Scan for the cell matching the given text and deliver its (x, y) coordinate at center. 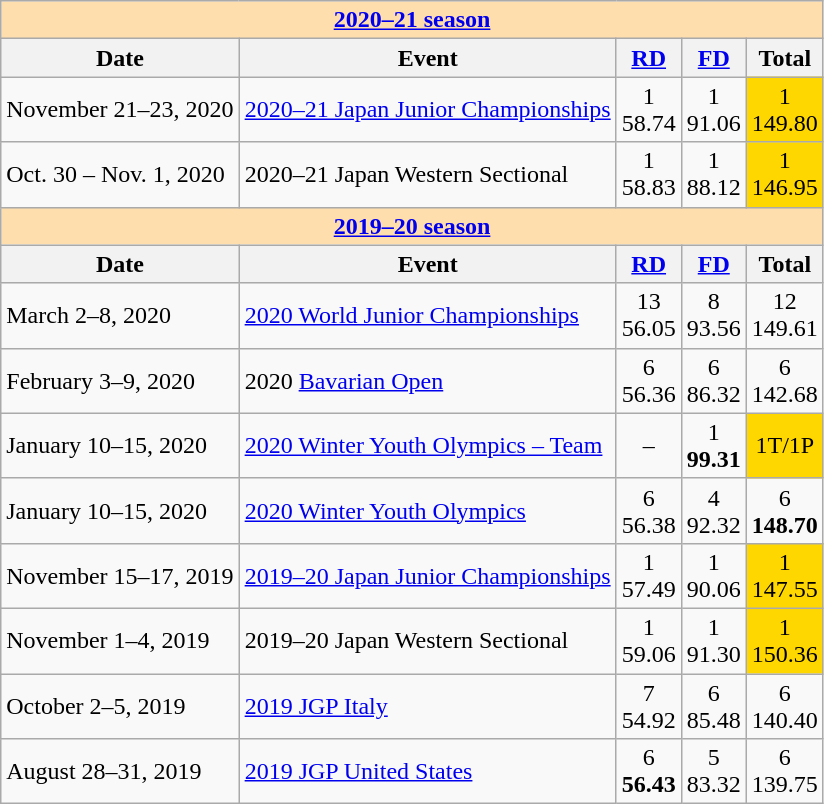
2019–20 Japan Junior Championships (428, 576)
2020–21 Japan Western Sectional (428, 174)
2020–21 season (412, 20)
November 21–23, 2020 (120, 110)
1 88.12 (714, 174)
6 148.70 (784, 510)
2019 JGP United States (428, 772)
1 58.74 (648, 110)
6 86.32 (714, 380)
6 56.36 (648, 380)
1 91.30 (714, 640)
8 93.56 (714, 316)
6 56.38 (648, 510)
4 92.32 (714, 510)
1T/1P (784, 446)
1 91.06 (714, 110)
6 142.68 (784, 380)
2019–20 Japan Western Sectional (428, 640)
6 140.40 (784, 706)
1 57.49 (648, 576)
2019 JGP Italy (428, 706)
November 15–17, 2019 (120, 576)
2019–20 season (412, 226)
2020–21 Japan Junior Championships (428, 110)
– (648, 446)
1 147.55 (784, 576)
2020 World Junior Championships (428, 316)
1 59.06 (648, 640)
1 146.95 (784, 174)
Oct. 30 – Nov. 1, 2020 (120, 174)
February 3–9, 2020 (120, 380)
March 2–8, 2020 (120, 316)
October 2–5, 2019 (120, 706)
1 99.31 (714, 446)
6 56.43 (648, 772)
1 149.80 (784, 110)
6 85.48 (714, 706)
1 58.83 (648, 174)
November 1–4, 2019 (120, 640)
August 28–31, 2019 (120, 772)
1 90.06 (714, 576)
12149.61 (784, 316)
2020 Winter Youth Olympics (428, 510)
6 139.75 (784, 772)
2020 Winter Youth Olympics – Team (428, 446)
5 83.32 (714, 772)
2020 Bavarian Open (428, 380)
1 150.36 (784, 640)
7 54.92 (648, 706)
1356.05 (648, 316)
